Scan for the cell matching the given text and deliver its (x, y) coordinate at center. 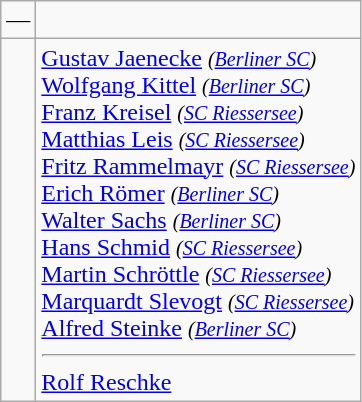
— (18, 20)
